Identify which cell holds the provided text, then report its (x, y) central coordinate. 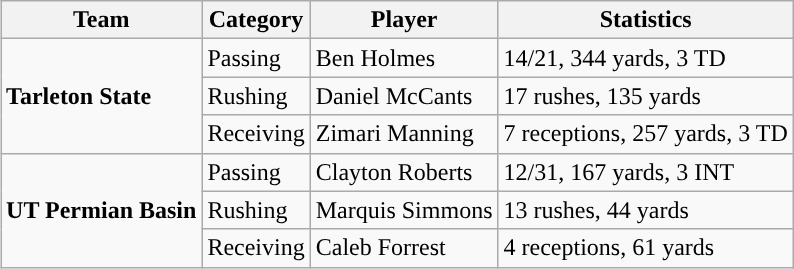
Clayton Roberts (404, 172)
Player (404, 20)
Team (102, 20)
13 rushes, 44 yards (646, 210)
4 receptions, 61 yards (646, 248)
Caleb Forrest (404, 248)
Statistics (646, 20)
14/21, 344 yards, 3 TD (646, 58)
Marquis Simmons (404, 210)
Daniel McCants (404, 96)
Tarleton State (102, 96)
Zimari Manning (404, 134)
Category (256, 20)
12/31, 167 yards, 3 INT (646, 172)
17 rushes, 135 yards (646, 96)
7 receptions, 257 yards, 3 TD (646, 134)
Ben Holmes (404, 58)
UT Permian Basin (102, 210)
